Capture the cell that displays the provided text and extract its [X, Y] central coordinate. 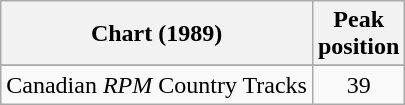
Chart (1989) [157, 34]
Peakposition [358, 34]
39 [358, 85]
Canadian RPM Country Tracks [157, 85]
